Detect which cell encompasses the target text, then output its (x, y) center coordinate. 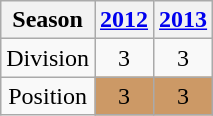
2012 (124, 20)
Division (48, 58)
2013 (184, 20)
Position (48, 96)
Season (48, 20)
